For the text-containing cell, return its midpoint in (X, Y) coordinate format. 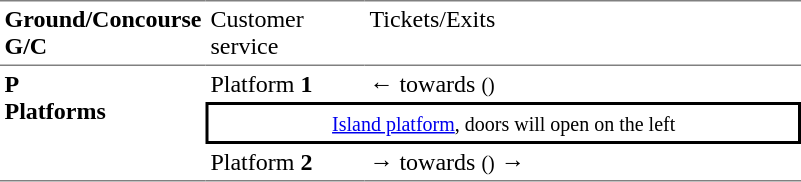
Tickets/Exits (583, 32)
Ground/ConcourseG/C (103, 32)
→ towards () → (583, 163)
PPlatforms (103, 122)
Customer service (286, 32)
Platform 2 (286, 163)
Platform 1 (286, 83)
← towards () (583, 83)
